Detect which cell encompasses the target text, then output its [x, y] center coordinate. 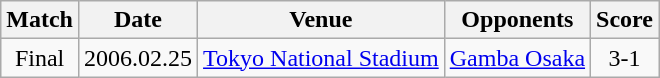
3-1 [625, 58]
Tokyo National Stadium [322, 58]
Score [625, 20]
Gamba Osaka [517, 58]
Venue [322, 20]
Match [40, 20]
Final [40, 58]
Date [138, 20]
Opponents [517, 20]
2006.02.25 [138, 58]
